Pinpoint the cell where the given text exists, returning its (X, Y) midpoint coordinate. 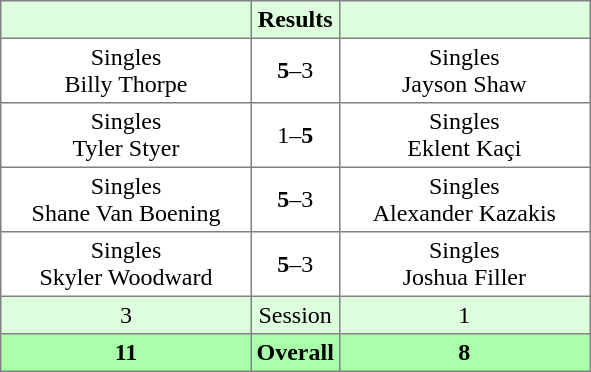
Overall (295, 353)
Results (295, 20)
Session (295, 315)
SinglesBilly Thorpe (126, 70)
SinglesTyler Styer (126, 135)
SinglesEklent Kaçi (464, 135)
8 (464, 353)
11 (126, 353)
SinglesSkyler Woodward (126, 264)
1 (464, 315)
3 (126, 315)
SinglesShane Van Boening (126, 199)
SinglesJoshua Filler (464, 264)
SinglesJayson Shaw (464, 70)
SinglesAlexander Kazakis (464, 199)
1–5 (295, 135)
